Scan for the cell matching the given text and deliver its (X, Y) coordinate at center. 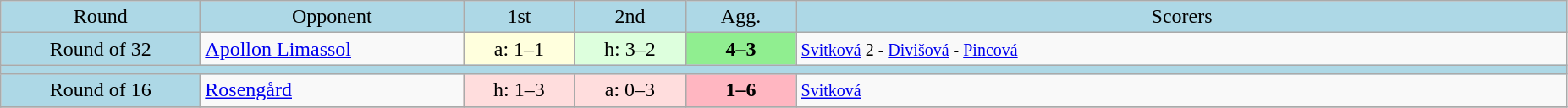
2nd (630, 17)
Round of 16 (101, 90)
a: 0–3 (630, 90)
a: 1–1 (520, 49)
Round (101, 17)
Rosengård (332, 90)
h: 3–2 (630, 49)
4–3 (741, 49)
1st (520, 17)
Opponent (332, 17)
Svitková 2 - Divišová - Pincová (1181, 49)
Svitková (1181, 90)
Round of 32 (101, 49)
Scorers (1181, 17)
h: 1–3 (520, 90)
1–6 (741, 90)
Apollon Limassol (332, 49)
Agg. (741, 17)
